Detect which cell encompasses the target text, then output its [X, Y] center coordinate. 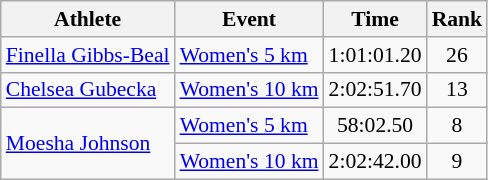
9 [458, 162]
1:01:01.20 [376, 55]
Rank [458, 19]
8 [458, 126]
58:02.50 [376, 126]
Time [376, 19]
Moesha Johnson [88, 144]
13 [458, 90]
Chelsea Gubecka [88, 90]
Athlete [88, 19]
2:02:42.00 [376, 162]
Finella Gibbs-Beal [88, 55]
Event [250, 19]
2:02:51.70 [376, 90]
26 [458, 55]
